Pinpoint the cell where the given text exists, returning its (X, Y) midpoint coordinate. 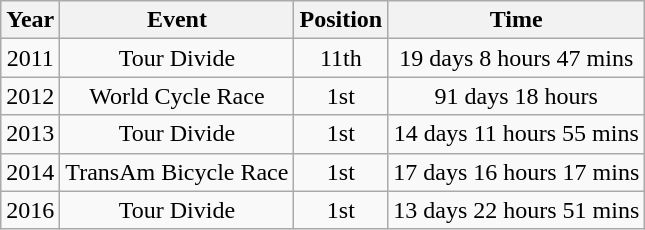
2012 (30, 96)
Position (341, 20)
19 days 8 hours 47 mins (516, 58)
14 days 11 hours 55 mins (516, 134)
2013 (30, 134)
2014 (30, 172)
Event (177, 20)
91 days 18 hours (516, 96)
11th (341, 58)
Year (30, 20)
World Cycle Race (177, 96)
2016 (30, 210)
13 days 22 hours 51 mins (516, 210)
TransAm Bicycle Race (177, 172)
Time (516, 20)
17 days 16 hours 17 mins (516, 172)
2011 (30, 58)
